Output the (x, y) coordinate of the center of the cell containing the given text.  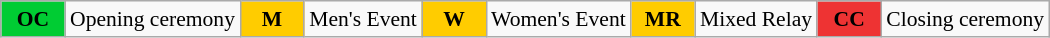
Mixed Relay (756, 19)
CC (849, 19)
Opening ceremony (152, 19)
MR (663, 19)
M (272, 19)
Women's Event (558, 19)
Closing ceremony (965, 19)
W (454, 19)
OC (33, 19)
Men's Event (363, 19)
